Output the (X, Y) coordinate of the center of the cell containing the given text.  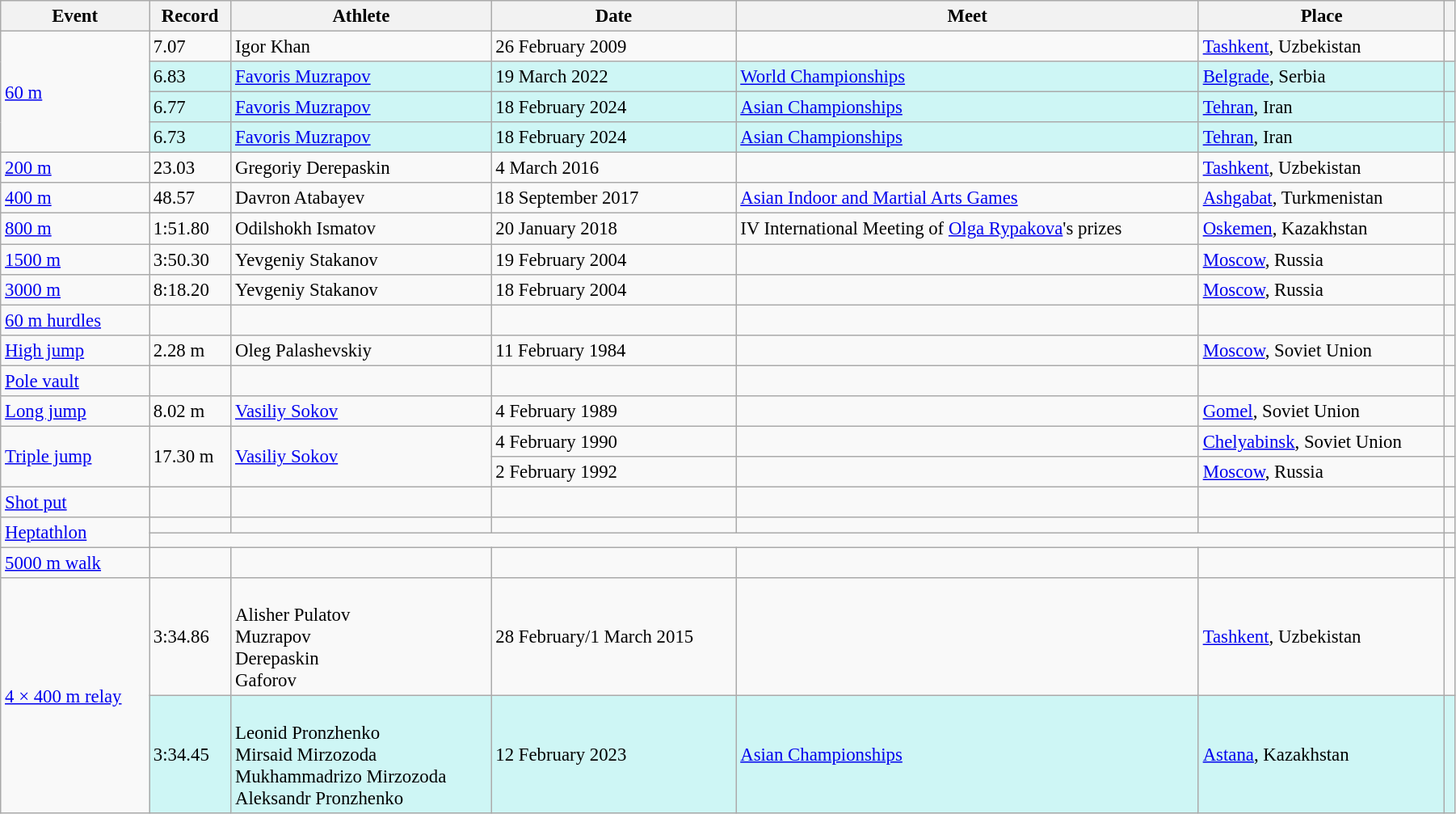
Davron Atabayev (361, 198)
26 February 2009 (614, 47)
Oleg Palashevskiy (361, 350)
23.03 (191, 168)
4 February 1989 (614, 411)
1:51.80 (191, 229)
48.57 (191, 198)
Moscow, Soviet Union (1321, 350)
Gregoriy Derepaskin (361, 168)
Chelyabinsk, Soviet Union (1321, 441)
Meet (967, 16)
Odilshokh Ismatov (361, 229)
5000 m walk (75, 563)
Place (1321, 16)
3:50.30 (191, 259)
Pole vault (75, 381)
6.77 (191, 108)
60 m hurdles (75, 320)
3:34.86 (191, 637)
6.73 (191, 137)
Asian Indoor and Martial Arts Games (967, 198)
18 September 2017 (614, 198)
Event (75, 16)
Date (614, 16)
Leonid PronzhenkoMirsaid MirzozodaMukhammadrizo MirzozodaAleksandr Pronzhenko (361, 755)
60 m (75, 92)
2.28 m (191, 350)
Astana, Kazakhstan (1321, 755)
Shot put (75, 502)
Heptathlon (75, 533)
Igor Khan (361, 47)
19 March 2022 (614, 77)
200 m (75, 168)
6.83 (191, 77)
8.02 m (191, 411)
18 February 2004 (614, 289)
Ashgabat, Turkmenistan (1321, 198)
2 February 1992 (614, 472)
20 January 2018 (614, 229)
12 February 2023 (614, 755)
8:18.20 (191, 289)
17.30 m (191, 456)
4 March 2016 (614, 168)
Oskemen, Kazakhstan (1321, 229)
3:34.45 (191, 755)
Triple jump (75, 456)
World Championships (967, 77)
Long jump (75, 411)
19 February 2004 (614, 259)
Alisher PulatovMuzrapovDerepaskinGaforov (361, 637)
IV International Meeting of Olga Rypakova's prizes (967, 229)
Belgrade, Serbia (1321, 77)
11 February 1984 (614, 350)
Athlete (361, 16)
Gomel, Soviet Union (1321, 411)
4 February 1990 (614, 441)
7.07 (191, 47)
800 m (75, 229)
Record (191, 16)
High jump (75, 350)
1500 m (75, 259)
4 × 400 m relay (75, 695)
28 February/1 March 2015 (614, 637)
400 m (75, 198)
3000 m (75, 289)
